Return [X, Y] of the center of cell containing provided text 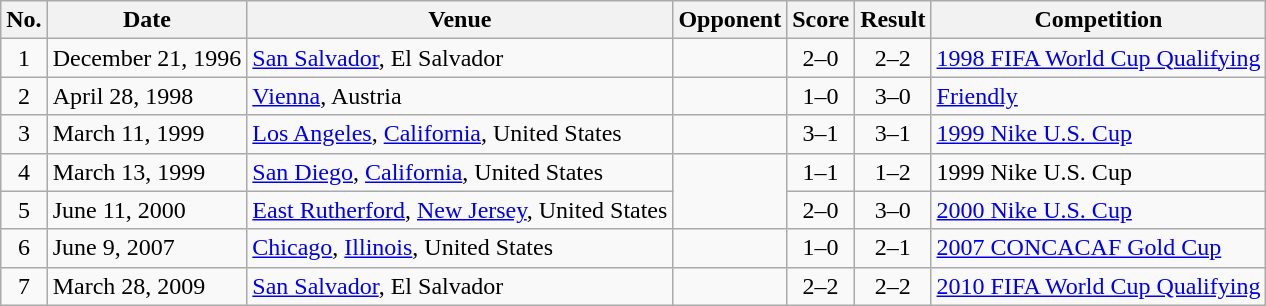
Opponent [730, 20]
7 [24, 286]
East Rutherford, New Jersey, United States [460, 210]
1 [24, 58]
3 [24, 134]
Vienna, Austria [460, 96]
March 28, 2009 [147, 286]
San Diego, California, United States [460, 172]
1–1 [821, 172]
4 [24, 172]
2 [24, 96]
Date [147, 20]
April 28, 1998 [147, 96]
Friendly [1098, 96]
Los Angeles, California, United States [460, 134]
6 [24, 248]
1998 FIFA World Cup Qualifying [1098, 58]
Result [893, 20]
Competition [1098, 20]
June 11, 2000 [147, 210]
Chicago, Illinois, United States [460, 248]
December 21, 1996 [147, 58]
March 11, 1999 [147, 134]
2007 CONCACAF Gold Cup [1098, 248]
5 [24, 210]
2–1 [893, 248]
June 9, 2007 [147, 248]
2000 Nike U.S. Cup [1098, 210]
1–2 [893, 172]
No. [24, 20]
March 13, 1999 [147, 172]
2010 FIFA World Cup Qualifying [1098, 286]
Score [821, 20]
Venue [460, 20]
